Pinpoint the cell where the given text exists, returning its [X, Y] midpoint coordinate. 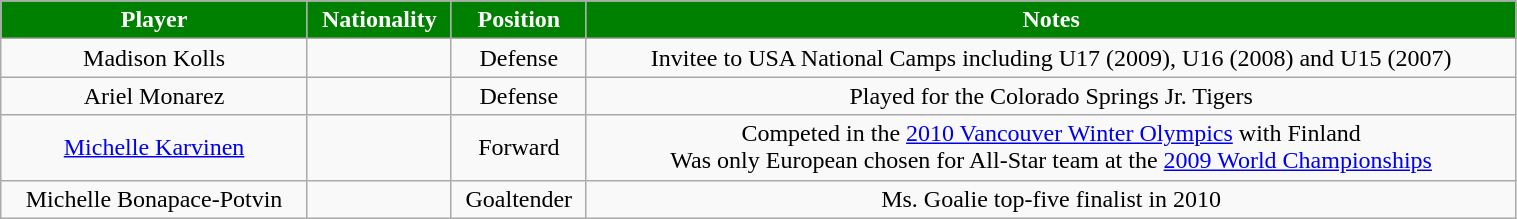
Michelle Bonapace-Potvin [154, 199]
Position [518, 20]
Michelle Karvinen [154, 148]
Player [154, 20]
Forward [518, 148]
Notes [1051, 20]
Ms. Goalie top-five finalist in 2010 [1051, 199]
Invitee to USA National Camps including U17 (2009), U16 (2008) and U15 (2007) [1051, 58]
Goaltender [518, 199]
Nationality [379, 20]
Ariel Monarez [154, 96]
Madison Kolls [154, 58]
Played for the Colorado Springs Jr. Tigers [1051, 96]
Competed in the 2010 Vancouver Winter Olympics with FinlandWas only European chosen for All-Star team at the 2009 World Championships [1051, 148]
